Search for the cell housing the specified text and yield its [x, y] center coordinate. 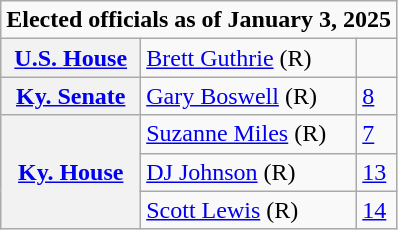
Suzanne Miles (R) [249, 134]
Scott Lewis (R) [249, 210]
13 [377, 172]
Ky. House [71, 172]
DJ Johnson (R) [249, 172]
Brett Guthrie (R) [249, 58]
14 [377, 210]
Ky. Senate [71, 96]
8 [377, 96]
U.S. House [71, 58]
7 [377, 134]
Elected officials as of January 3, 2025 [199, 20]
Gary Boswell (R) [249, 96]
